Identify which cell holds the provided text, then report its (x, y) central coordinate. 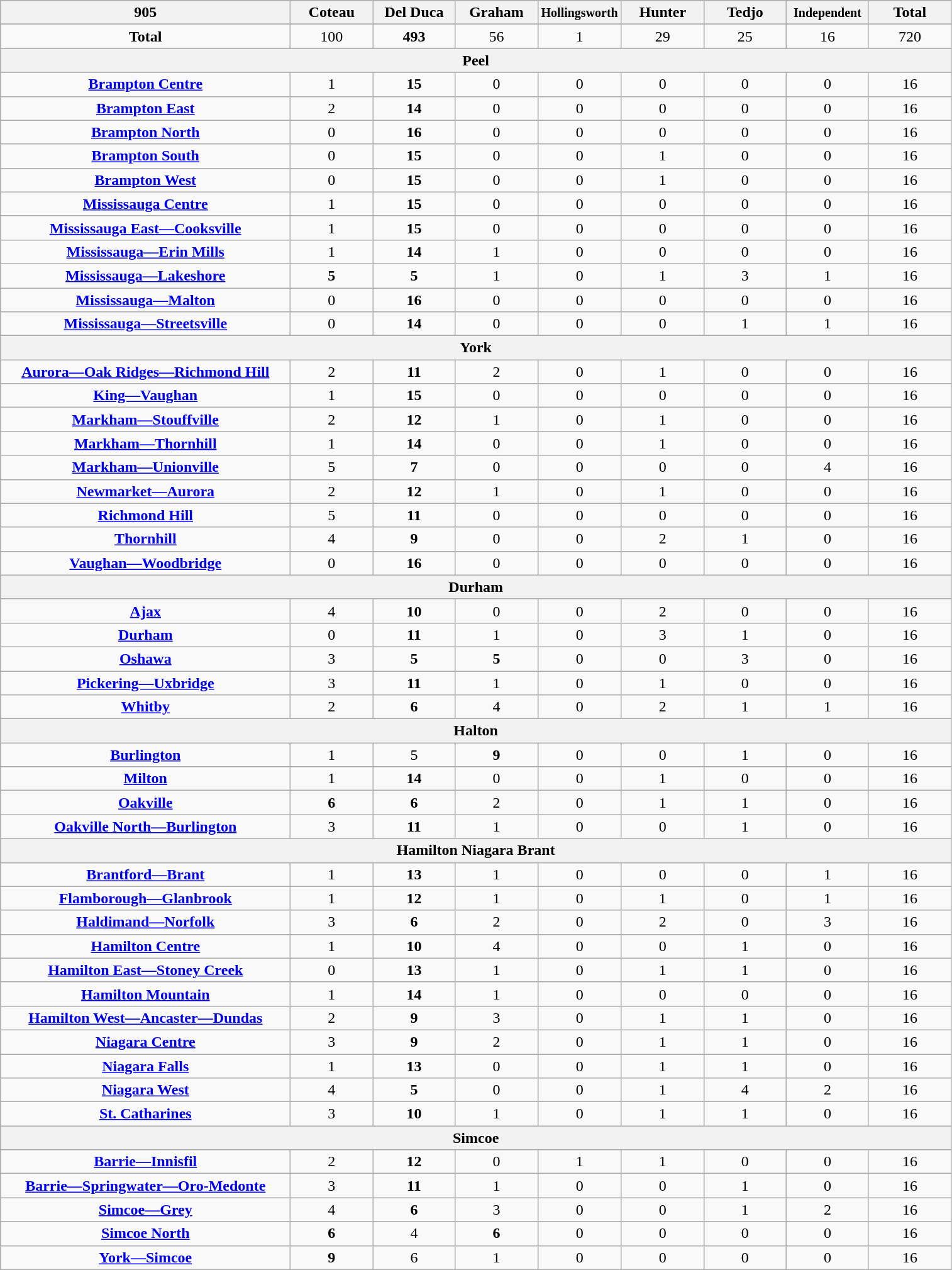
Hamilton Mountain (146, 994)
720 (909, 36)
Hamilton Centre (146, 946)
Simcoe—Grey (146, 1210)
Graham (497, 13)
Oakville North—Burlington (146, 827)
Brampton South (146, 156)
25 (744, 36)
Haldimand—Norfolk (146, 922)
Hollingsworth (580, 13)
Brampton North (146, 132)
Peel (476, 60)
Vaughan—Woodbridge (146, 563)
Mississauga East—Cooksville (146, 228)
Hamilton Niagara Brant (476, 850)
Brantford—Brant (146, 874)
Thornhill (146, 539)
Oakville (146, 803)
Niagara Falls (146, 1066)
Mississauga Centre (146, 204)
Niagara West (146, 1090)
Markham—Unionville (146, 467)
Aurora—Oak Ridges—Richmond Hill (146, 372)
Ajax (146, 611)
Mississauga—Erin Mills (146, 252)
Whitby (146, 707)
Mississauga—Lakeshore (146, 276)
York (476, 348)
Brampton Centre (146, 84)
Mississauga—Malton (146, 300)
Flamborough—Glanbrook (146, 898)
Newmarket—Aurora (146, 491)
905 (146, 13)
Simcoe (476, 1138)
Niagara Centre (146, 1042)
Markham—Stouffville (146, 420)
Markham—Thornhill (146, 443)
Barrie—Innisfil (146, 1162)
100 (332, 36)
Barrie—Springwater—Oro-Medonte (146, 1186)
St. Catharines (146, 1114)
Burlington (146, 755)
Del Duca (414, 13)
Hamilton West—Ancaster—Dundas (146, 1018)
Oshawa (146, 659)
493 (414, 36)
Hamilton East—Stoney Creek (146, 970)
Pickering—Uxbridge (146, 682)
Brampton East (146, 108)
Milton (146, 779)
Brampton West (146, 180)
Simcoe North (146, 1234)
Halton (476, 731)
York—Simcoe (146, 1257)
Independent (827, 13)
King—Vaughan (146, 396)
29 (663, 36)
56 (497, 36)
Hunter (663, 13)
Coteau (332, 13)
Tedjo (744, 13)
7 (414, 467)
Richmond Hill (146, 515)
Mississauga—Streetsville (146, 324)
